Detect which cell encompasses the target text, then output its (X, Y) center coordinate. 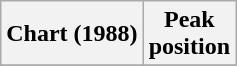
Chart (1988) (72, 34)
Peakposition (189, 34)
